For the text-containing cell, return its midpoint in (X, Y) coordinate format. 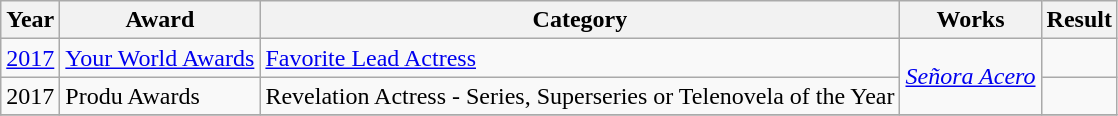
Produ Awards (160, 96)
Category (580, 20)
Result (1079, 20)
Favorite Lead Actress (580, 58)
Year (30, 20)
Works (970, 20)
Señora Acero (970, 77)
Revelation Actress - Series, Superseries or Telenovela of the Year (580, 96)
Your World Awards (160, 58)
Award (160, 20)
